For the text-containing cell, return its midpoint in [x, y] coordinate format. 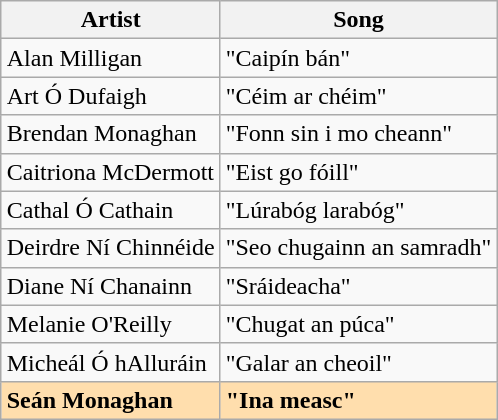
"Galar an cheoil" [358, 362]
"Seo chugainn an samradh" [358, 248]
"Eist go fóill" [358, 172]
Cathal Ó Cathain [110, 210]
Melanie O'Reilly [110, 324]
Art Ó Dufaigh [110, 96]
Alan Milligan [110, 58]
Artist [110, 20]
Micheál Ó hAlluráin [110, 362]
"Chugat an púca" [358, 324]
"Fonn sin i mo cheann" [358, 134]
Seán Monaghan [110, 400]
Caitriona McDermott [110, 172]
Diane Ní Chanainn [110, 286]
"Sráideacha" [358, 286]
Deirdre Ní Chinnéide [110, 248]
Song [358, 20]
"Caipín bán" [358, 58]
"Ina measc" [358, 400]
"Lúrabóg larabóg" [358, 210]
"Céim ar chéim" [358, 96]
Brendan Monaghan [110, 134]
